Identify which cell holds the provided text, then report its (x, y) central coordinate. 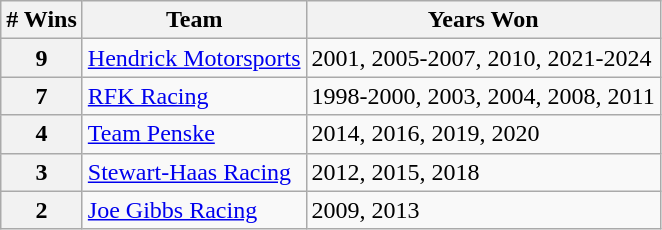
# Wins (42, 20)
Stewart-Haas Racing (194, 172)
2001, 2005-2007, 2010, 2021-2024 (483, 58)
3 (42, 172)
2014, 2016, 2019, 2020 (483, 134)
Joe Gibbs Racing (194, 210)
Team (194, 20)
RFK Racing (194, 96)
Years Won (483, 20)
Team Penske (194, 134)
Hendrick Motorsports (194, 58)
2012, 2015, 2018 (483, 172)
2 (42, 210)
2009, 2013 (483, 210)
4 (42, 134)
9 (42, 58)
1998-2000, 2003, 2004, 2008, 2011 (483, 96)
7 (42, 96)
